From the cell containing the given text, extract its center point as (x, y) coordinate. 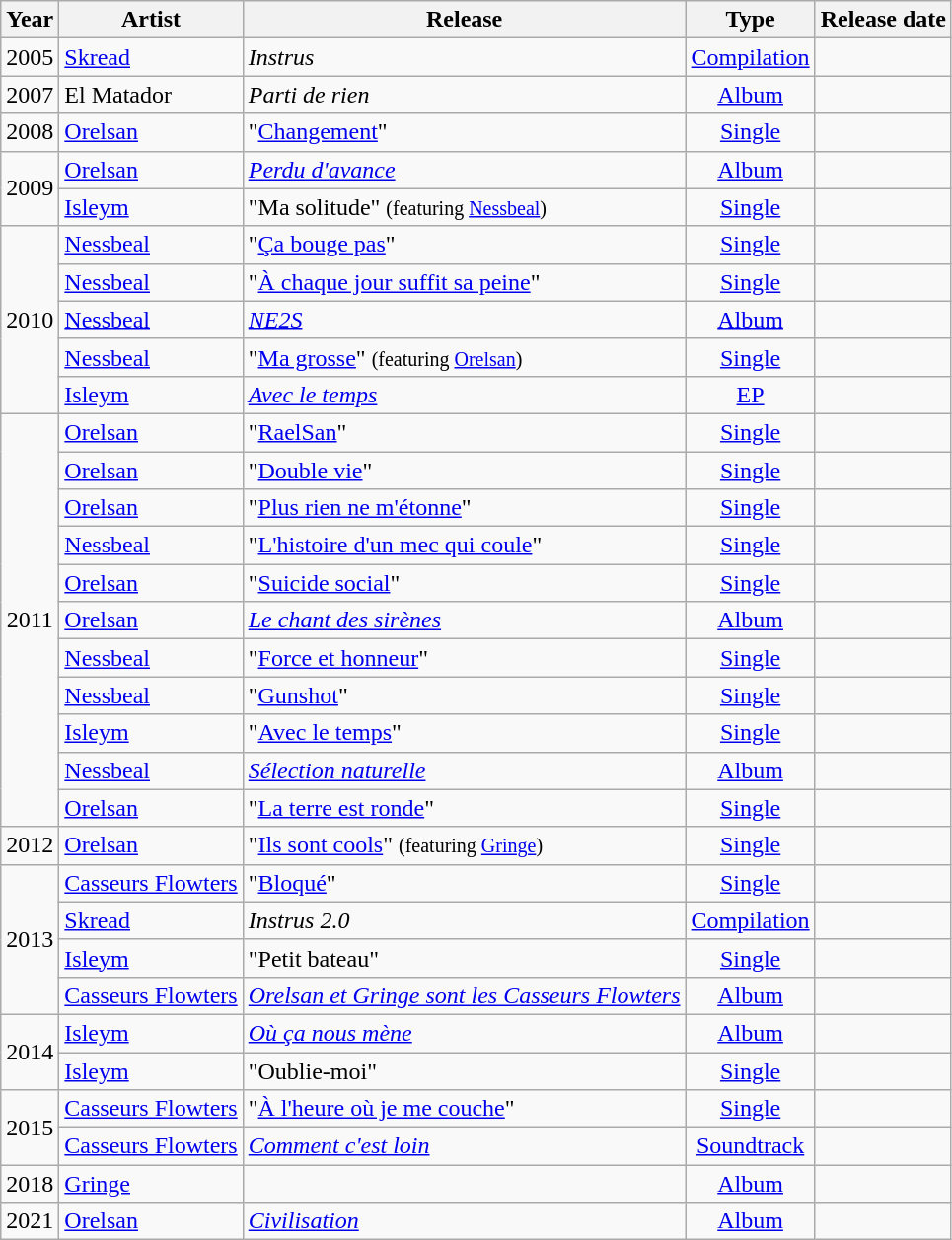
"Plus rien ne m'étonne" (464, 508)
Type (750, 20)
Parti de rien (464, 95)
"Oublie-moi" (464, 1070)
2005 (30, 57)
"La terre est ronde" (464, 808)
"Ma grosse" (featuring Orelsan) (464, 357)
"À chaque jour suffit sa peine" (464, 282)
Où ça nous mène (464, 1033)
"Petit bateau" (464, 958)
Instrus (464, 57)
"Double vie" (464, 471)
2012 (30, 845)
2015 (30, 1128)
2014 (30, 1052)
2008 (30, 132)
EP (750, 395)
"Ça bouge pas" (464, 245)
"Bloqué" (464, 883)
2013 (30, 939)
Comment c'est loin (464, 1146)
"Ils sont cools" (featuring Gringe) (464, 845)
2018 (30, 1184)
"Suicide social" (464, 583)
Year (30, 20)
"Changement" (464, 132)
Perdu d'avance (464, 170)
"Ma solitude" (featuring Nessbeal) (464, 207)
Release date (883, 20)
"À l'heure où je me couche" (464, 1109)
2010 (30, 320)
Instrus 2.0 (464, 920)
2011 (30, 620)
Release (464, 20)
Orelsan et Gringe sont les Casseurs Flowters (464, 995)
Civilisation (464, 1221)
"Gunshot" (464, 695)
2009 (30, 188)
Sélection naturelle (464, 770)
NE2S (464, 320)
Soundtrack (750, 1146)
"RaelSan" (464, 432)
"Force et honneur" (464, 658)
2021 (30, 1221)
"Avec le temps" (464, 733)
El Matador (151, 95)
Artist (151, 20)
2007 (30, 95)
Gringe (151, 1184)
"L'histoire d'un mec qui coule" (464, 546)
Le chant des sirènes (464, 620)
Avec le temps (464, 395)
